Identify which cell holds the provided text, then report its [X, Y] central coordinate. 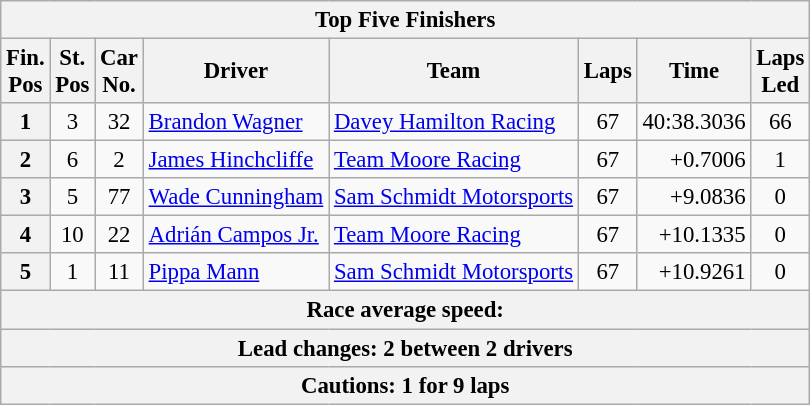
+10.9261 [694, 273]
6 [72, 160]
St.Pos [72, 72]
Brandon Wagner [236, 122]
Race average speed: [406, 310]
77 [120, 197]
Lead changes: 2 between 2 drivers [406, 348]
4 [26, 235]
11 [120, 273]
Davey Hamilton Racing [454, 122]
Adrián Campos Jr. [236, 235]
+0.7006 [694, 160]
Driver [236, 72]
+10.1335 [694, 235]
Time [694, 72]
66 [780, 122]
CarNo. [120, 72]
40:38.3036 [694, 122]
Laps [608, 72]
Top Five Finishers [406, 20]
Pippa Mann [236, 273]
Wade Cunningham [236, 197]
22 [120, 235]
Cautions: 1 for 9 laps [406, 385]
Team [454, 72]
+9.0836 [694, 197]
Fin.Pos [26, 72]
James Hinchcliffe [236, 160]
32 [120, 122]
LapsLed [780, 72]
10 [72, 235]
